Provide the [X, Y] coordinate of the cell's center where the given text is located.  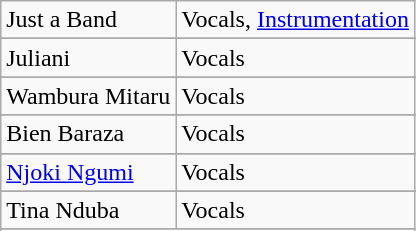
Bien Baraza [88, 134]
Just a Band [88, 20]
Njoki Ngumi [88, 172]
Tina Nduba [88, 210]
Wambura Mitaru [88, 96]
Juliani [88, 58]
Vocals, Instrumentation [296, 20]
